Detect which cell encompasses the target text, then output its [X, Y] center coordinate. 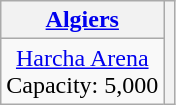
Harcha ArenaCapacity: 5,000 [82, 72]
Algiers [82, 20]
